For the text-containing cell, return its midpoint in [x, y] coordinate format. 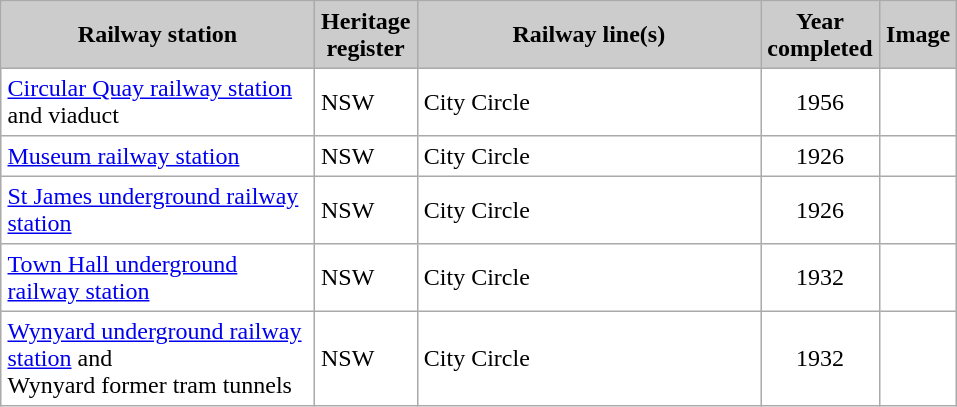
Wynyard underground railway station andWynyard former tram tunnels [158, 358]
Year completed [820, 35]
1956 [820, 102]
Heritage register [366, 35]
Railway line(s) [589, 35]
St James underground railway station [158, 210]
Circular Quay railway station and viaduct [158, 102]
Image [918, 35]
Town Hall underground railway station [158, 278]
Museum railway station [158, 156]
Railway station [158, 35]
